Find where the given text appears and provide that cell's center as [X, Y] coordinate. 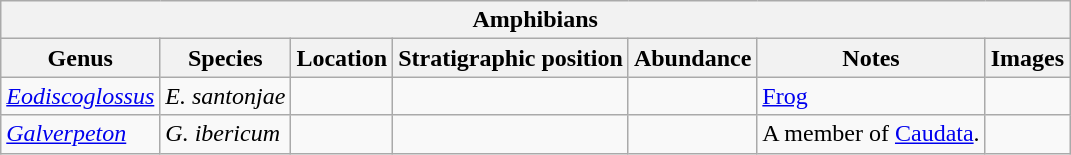
Frog [871, 96]
Galverpeton [80, 134]
E. santonjae [226, 96]
Eodiscoglossus [80, 96]
Location [342, 58]
A member of Caudata. [871, 134]
Amphibians [536, 20]
Species [226, 58]
Images [1027, 58]
Abundance [692, 58]
Notes [871, 58]
Stratigraphic position [511, 58]
G. ibericum [226, 134]
Genus [80, 58]
